Determine the [X, Y] coordinate at the center of the cell enclosing the given text.  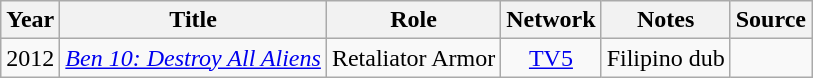
Notes [666, 20]
TV5 [551, 58]
Retaliator Armor [413, 58]
Role [413, 20]
2012 [30, 58]
Year [30, 20]
Filipino dub [666, 58]
Ben 10: Destroy All Aliens [194, 58]
Title [194, 20]
Network [551, 20]
Source [770, 20]
